Pinpoint the cell where the given text exists, returning its (X, Y) midpoint coordinate. 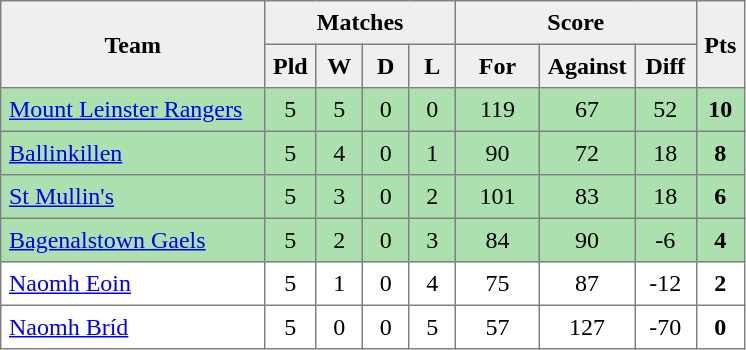
84 (497, 240)
-12 (666, 284)
For (497, 66)
Naomh Eoin (133, 284)
-70 (666, 327)
W (339, 66)
8 (720, 153)
52 (666, 110)
67 (586, 110)
Naomh Bríd (133, 327)
6 (720, 197)
87 (586, 284)
D (385, 66)
72 (586, 153)
L (432, 66)
Bagenalstown Gaels (133, 240)
Mount Leinster Rangers (133, 110)
Pld (290, 66)
Against (586, 66)
Pts (720, 44)
St Mullin's (133, 197)
-6 (666, 240)
Team (133, 44)
101 (497, 197)
57 (497, 327)
Matches (360, 23)
75 (497, 284)
10 (720, 110)
Diff (666, 66)
Score (576, 23)
83 (586, 197)
119 (497, 110)
127 (586, 327)
Ballinkillen (133, 153)
